Return the [x, y] coordinate for the center point of the cell that contains the specified text.  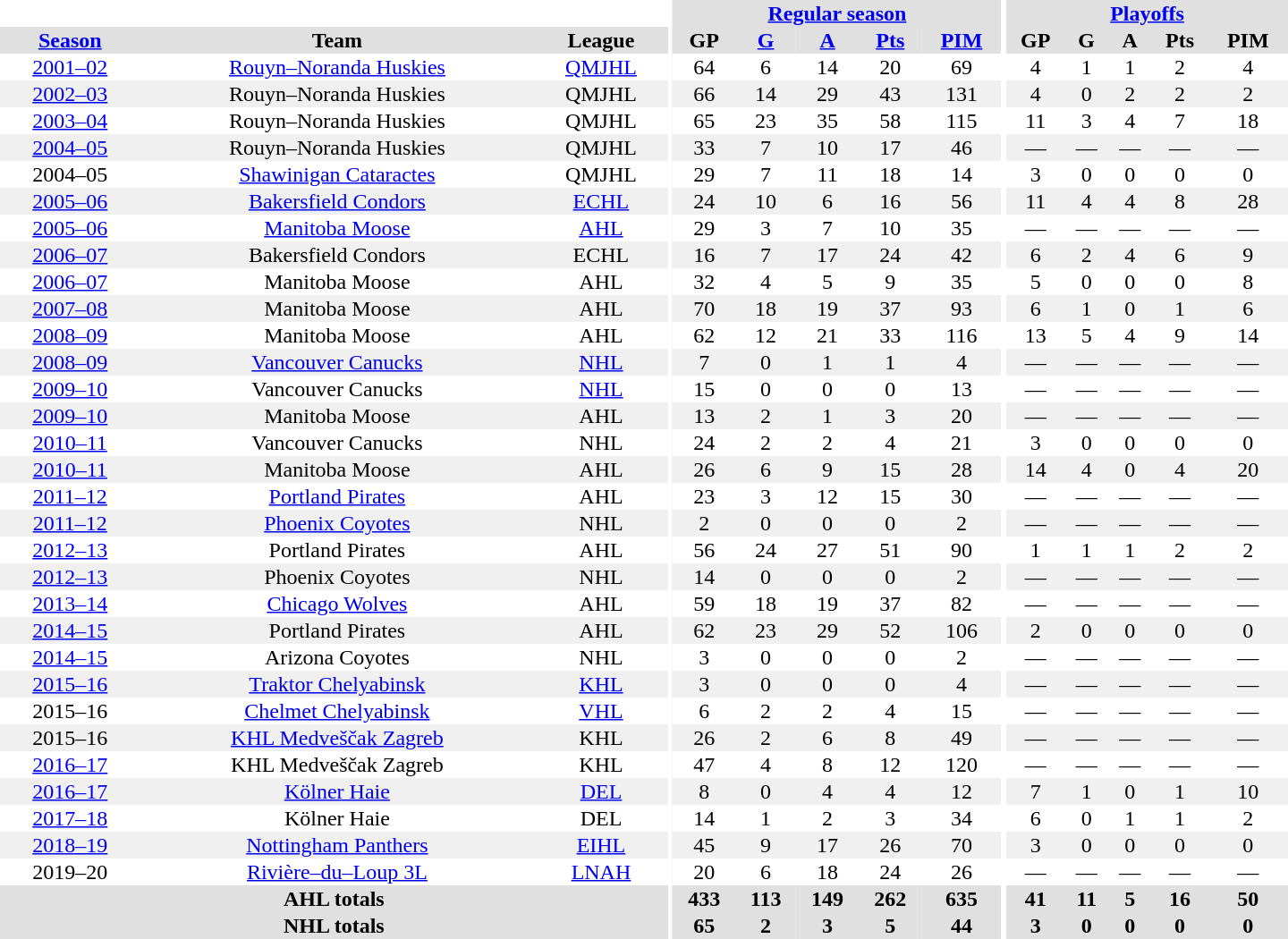
Traktor Chelyabinsk [338, 684]
116 [961, 335]
NHL totals [335, 926]
2007–08 [70, 309]
52 [890, 630]
2001–02 [70, 67]
47 [704, 765]
59 [704, 604]
2017–18 [70, 818]
Shawinigan Cataractes [338, 174]
49 [961, 738]
66 [704, 94]
Chelmet Chelyabinsk [338, 711]
Rivière–du–Loup 3L [338, 872]
2002–03 [70, 94]
34 [961, 818]
2019–20 [70, 872]
115 [961, 121]
262 [890, 899]
Season [70, 40]
27 [827, 550]
46 [961, 148]
635 [961, 899]
AHL totals [335, 899]
VHL [601, 711]
League [601, 40]
2013–14 [70, 604]
Team [338, 40]
Nottingham Panthers [338, 845]
44 [961, 926]
42 [961, 255]
51 [890, 550]
EIHL [601, 845]
69 [961, 67]
2018–19 [70, 845]
32 [704, 282]
131 [961, 94]
64 [704, 67]
106 [961, 630]
Playoffs [1147, 13]
93 [961, 309]
Regular season [837, 13]
Arizona Coyotes [338, 657]
LNAH [601, 872]
41 [1036, 899]
149 [827, 899]
Chicago Wolves [338, 604]
120 [961, 765]
58 [890, 121]
2003–04 [70, 121]
43 [890, 94]
30 [961, 496]
82 [961, 604]
113 [766, 899]
50 [1249, 899]
45 [704, 845]
90 [961, 550]
433 [704, 899]
